Extract the (X, Y) coordinate from the center of the cell holding the provided text.  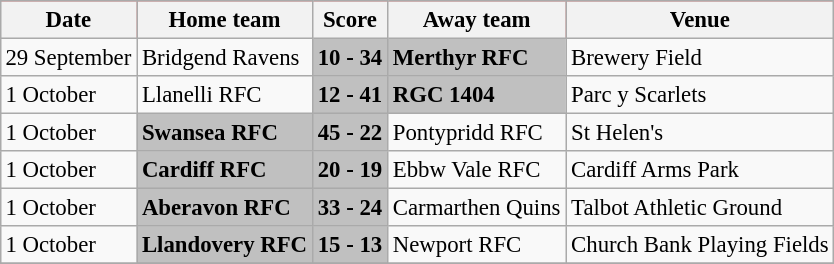
10 - 34 (350, 57)
15 - 13 (350, 245)
Llandovery RFC (225, 245)
Home team (225, 20)
Llanelli RFC (225, 95)
Carmarthen Quins (476, 208)
12 - 41 (350, 95)
33 - 24 (350, 208)
45 - 22 (350, 133)
Away team (476, 20)
Pontypridd RFC (476, 133)
St Helen's (700, 133)
Venue (700, 20)
Cardiff RFC (225, 170)
Brewery Field (700, 57)
Parc y Scarlets (700, 95)
Merthyr RFC (476, 57)
Talbot Athletic Ground (700, 208)
Date (68, 20)
20 - 19 (350, 170)
Newport RFC (476, 245)
29 September (68, 57)
Cardiff Arms Park (700, 170)
Ebbw Vale RFC (476, 170)
Church Bank Playing Fields (700, 245)
RGC 1404 (476, 95)
Score (350, 20)
Swansea RFC (225, 133)
Bridgend Ravens (225, 57)
Aberavon RFC (225, 208)
